Determine the (x, y) coordinate at the center of the cell enclosing the given text.  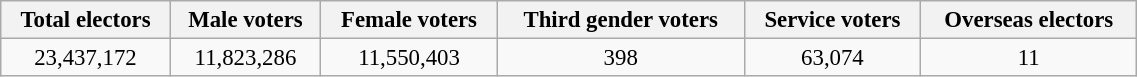
398 (620, 58)
Female voters (410, 20)
63,074 (832, 58)
Total electors (86, 20)
23,437,172 (86, 58)
Service voters (832, 20)
Overseas electors (1029, 20)
11,823,286 (246, 58)
Male voters (246, 20)
Third gender voters (620, 20)
11 (1029, 58)
11,550,403 (410, 58)
